Return the (X, Y) coordinate for the center point of the cell that contains the specified text.  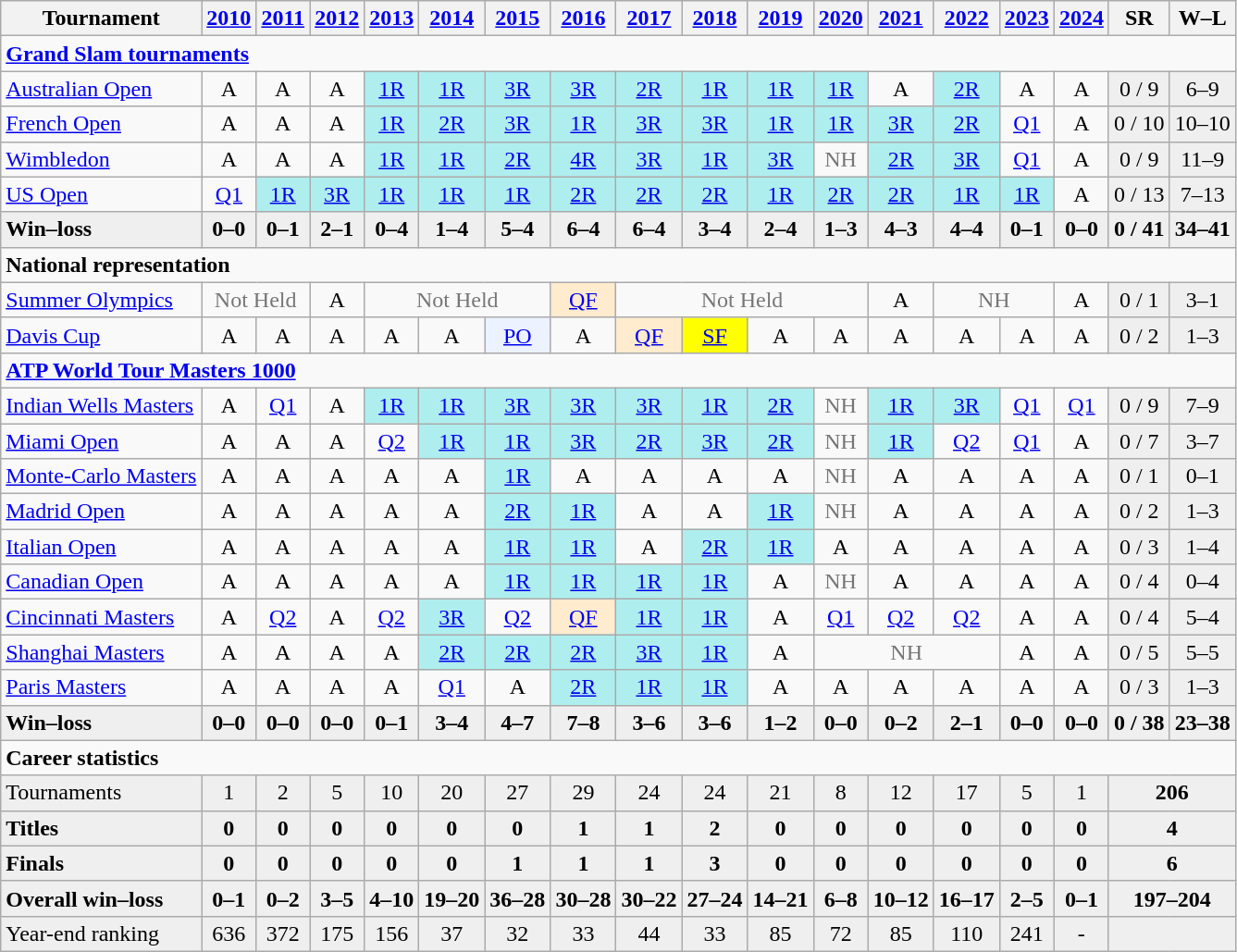
19–20 (452, 898)
2020 (840, 19)
37 (452, 933)
6–9 (1203, 89)
6–8 (840, 898)
8 (840, 793)
SF (714, 335)
16–17 (966, 898)
SR (1139, 19)
Tournament (102, 19)
10–12 (901, 898)
Miami Open (102, 441)
2010 (229, 19)
Madrid Open (102, 512)
W–L (1203, 19)
241 (1027, 933)
30–28 (583, 898)
Monte-Carlo Masters (102, 476)
30–22 (649, 898)
636 (229, 933)
Australian Open (102, 89)
72 (840, 933)
10–10 (1203, 124)
23–38 (1203, 723)
5–5 (1203, 652)
7–9 (1203, 405)
- (1081, 933)
110 (966, 933)
Tournaments (102, 793)
2019 (781, 19)
36–28 (518, 898)
29 (583, 793)
Indian Wells Masters (102, 405)
Davis Cup (102, 335)
3–7 (1203, 441)
National representation (618, 265)
2011 (283, 19)
27–24 (714, 898)
3–5 (337, 898)
3 (714, 863)
French Open (102, 124)
7–8 (583, 723)
Overall win–loss (102, 898)
Wimbledon (102, 159)
6 (1171, 863)
Paris Masters (102, 687)
Italian Open (102, 547)
2022 (966, 19)
7–13 (1203, 194)
Cincinnati Masters (102, 617)
0 / 10 (1139, 124)
34–41 (1203, 229)
2024 (1081, 19)
27 (518, 793)
4–7 (518, 723)
2–5 (1027, 898)
1–2 (781, 723)
4–10 (392, 898)
Titles (102, 828)
44 (649, 933)
Shanghai Masters (102, 652)
372 (283, 933)
0 / 7 (1139, 441)
PO (518, 335)
20 (452, 793)
2017 (649, 19)
175 (337, 933)
17 (966, 793)
2–4 (781, 229)
Grand Slam tournaments (618, 54)
10 (392, 793)
2012 (337, 19)
Career statistics (618, 758)
4–3 (901, 229)
11–9 (1203, 159)
Finals (102, 863)
Canadian Open (102, 582)
32 (518, 933)
2018 (714, 19)
2021 (901, 19)
US Open (102, 194)
2014 (452, 19)
197–204 (1171, 898)
4–4 (966, 229)
21 (781, 793)
14–21 (781, 898)
3–1 (1203, 300)
2023 (1027, 19)
206 (1171, 793)
0 / 13 (1139, 194)
ATP World Tour Masters 1000 (618, 370)
2015 (518, 19)
Year-end ranking (102, 933)
0 / 5 (1139, 652)
Summer Olympics (102, 300)
156 (392, 933)
12 (901, 793)
2013 (392, 19)
2016 (583, 19)
4R (583, 159)
0 / 38 (1139, 723)
4 (1171, 828)
0 / 41 (1139, 229)
